Provide the [x, y] coordinate of the cell's center where the given text is located.  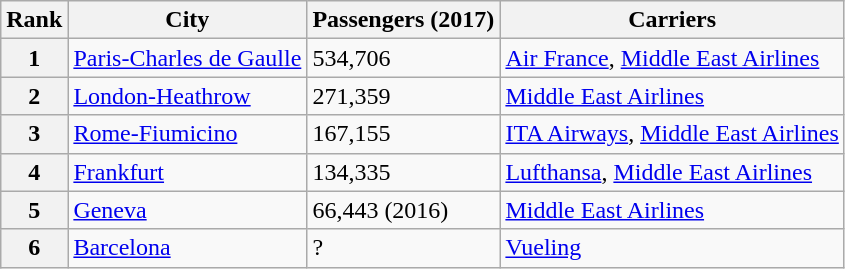
Barcelona [188, 248]
6 [34, 248]
City [188, 20]
3 [34, 134]
271,359 [404, 96]
Rank [34, 20]
2 [34, 96]
London-Heathrow [188, 96]
167,155 [404, 134]
Geneva [188, 210]
534,706 [404, 58]
Carriers [672, 20]
Rome-Fiumicino [188, 134]
4 [34, 172]
? [404, 248]
66,443 (2016) [404, 210]
Paris-Charles de Gaulle [188, 58]
5 [34, 210]
Frankfurt [188, 172]
Lufthansa, Middle East Airlines [672, 172]
Vueling [672, 248]
Passengers (2017) [404, 20]
134,335 [404, 172]
1 [34, 58]
Air France, Middle East Airlines [672, 58]
ITA Airways, Middle East Airlines [672, 134]
